Locate the cell with the specified text and output its [X, Y] center coordinate. 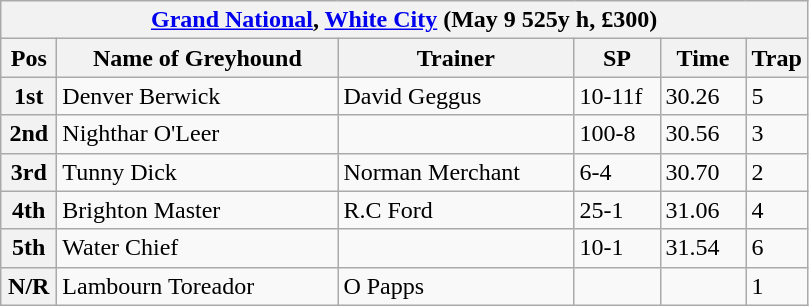
10-11f [617, 96]
N/R [29, 286]
Trap [776, 58]
David Geggus [456, 96]
SP [617, 58]
4th [29, 210]
Pos [29, 58]
Name of Greyhound [198, 58]
1 [776, 286]
4 [776, 210]
3rd [29, 172]
25-1 [617, 210]
2nd [29, 134]
Nighthar O'Leer [198, 134]
Time [703, 58]
5th [29, 248]
O Papps [456, 286]
Brighton Master [198, 210]
5 [776, 96]
3 [776, 134]
Tunny Dick [198, 172]
1st [29, 96]
6-4 [617, 172]
Lambourn Toreador [198, 286]
30.56 [703, 134]
30.70 [703, 172]
Norman Merchant [456, 172]
6 [776, 248]
100-8 [617, 134]
31.54 [703, 248]
Denver Berwick [198, 96]
Trainer [456, 58]
2 [776, 172]
Grand National, White City (May 9 525y h, £300) [404, 20]
31.06 [703, 210]
10-1 [617, 248]
R.C Ford [456, 210]
Water Chief [198, 248]
30.26 [703, 96]
